From the cell containing the given text, extract its center point as (x, y) coordinate. 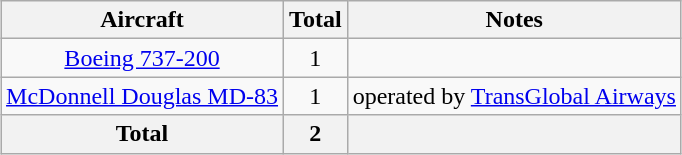
Notes (514, 20)
McDonnell Douglas MD-83 (142, 96)
Aircraft (142, 20)
Boeing 737-200 (142, 58)
operated by TransGlobal Airways (514, 96)
2 (316, 134)
